Provide the [x, y] coordinate of the cell's center where the given text is located.  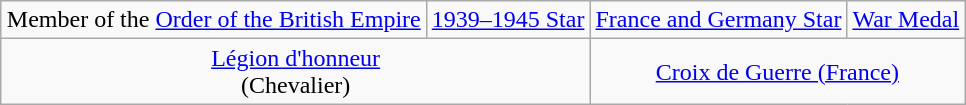
Croix de Guerre (France) [778, 72]
Member of the Order of the British Empire [214, 20]
War Medal [906, 20]
1939–1945 Star [508, 20]
France and Germany Star [718, 20]
Légion d'honneur(Chevalier) [296, 72]
